Provide the (X, Y) coordinate of the cell's center where the given text is located.  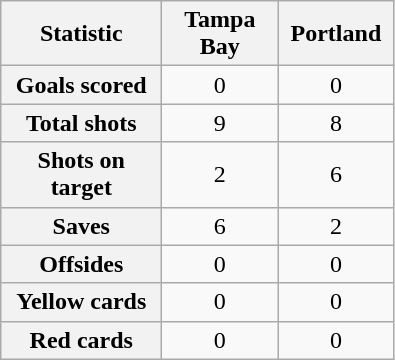
Red cards (82, 340)
8 (336, 123)
Statistic (82, 34)
Goals scored (82, 85)
Portland (336, 34)
Tampa Bay (220, 34)
Offsides (82, 264)
Total shots (82, 123)
9 (220, 123)
Saves (82, 226)
Yellow cards (82, 302)
Shots on target (82, 174)
